Return the (X, Y) coordinate for the center point of the cell that contains the specified text.  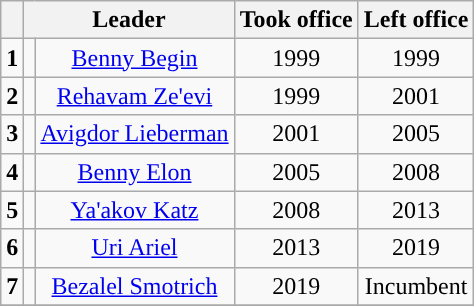
Rehavam Ze'evi (134, 96)
Avigdor Lieberman (134, 134)
Benny Elon (134, 172)
Took office (296, 20)
Incumbent (416, 286)
Bezalel Smotrich (134, 286)
Ya'akov Katz (134, 210)
5 (12, 210)
2 (12, 96)
Uri Ariel (134, 248)
Leader (129, 20)
1 (12, 58)
3 (12, 134)
4 (12, 172)
Left office (416, 20)
Benny Begin (134, 58)
6 (12, 248)
7 (12, 286)
